Return the [x, y] coordinate for the center point of the cell that contains the specified text.  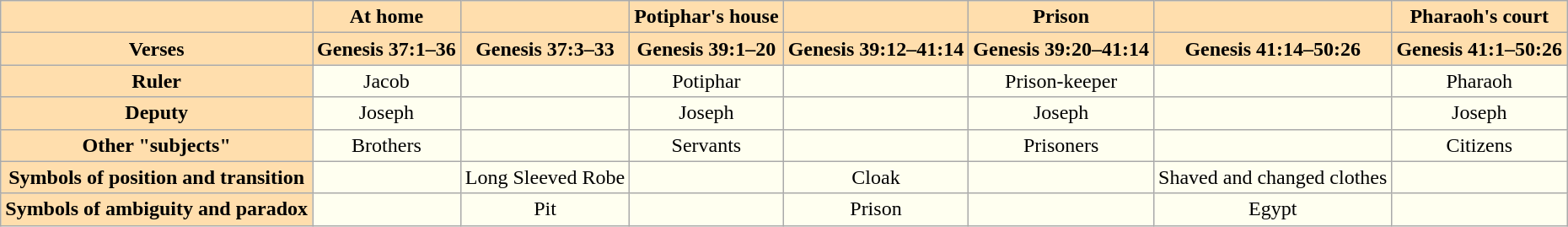
Egypt [1273, 209]
Ruler [157, 81]
Symbols of position and transition [157, 177]
Long Sleeved Robe [545, 177]
Genesis 37:3–33 [545, 49]
Genesis 39:20–41:14 [1061, 49]
Brothers [387, 145]
Genesis 39:1–20 [706, 49]
Citizens [1479, 145]
Potiphar's house [706, 17]
Pharaoh's court [1479, 17]
Symbols of ambiguity and paradox [157, 209]
Cloak [876, 177]
Potiphar [706, 81]
Pit [545, 209]
At home [387, 17]
Prison-keeper [1061, 81]
Genesis 37:1–36 [387, 49]
Genesis 39:12–41:14 [876, 49]
Prisoners [1061, 145]
Genesis 41:14–50:26 [1273, 49]
Pharaoh [1479, 81]
Servants [706, 145]
Other "subjects" [157, 145]
Genesis 41:1–50:26 [1479, 49]
Shaved and changed clothes [1273, 177]
Verses [157, 49]
Deputy [157, 113]
Jacob [387, 81]
